Detect which cell encompasses the target text, then output its (x, y) center coordinate. 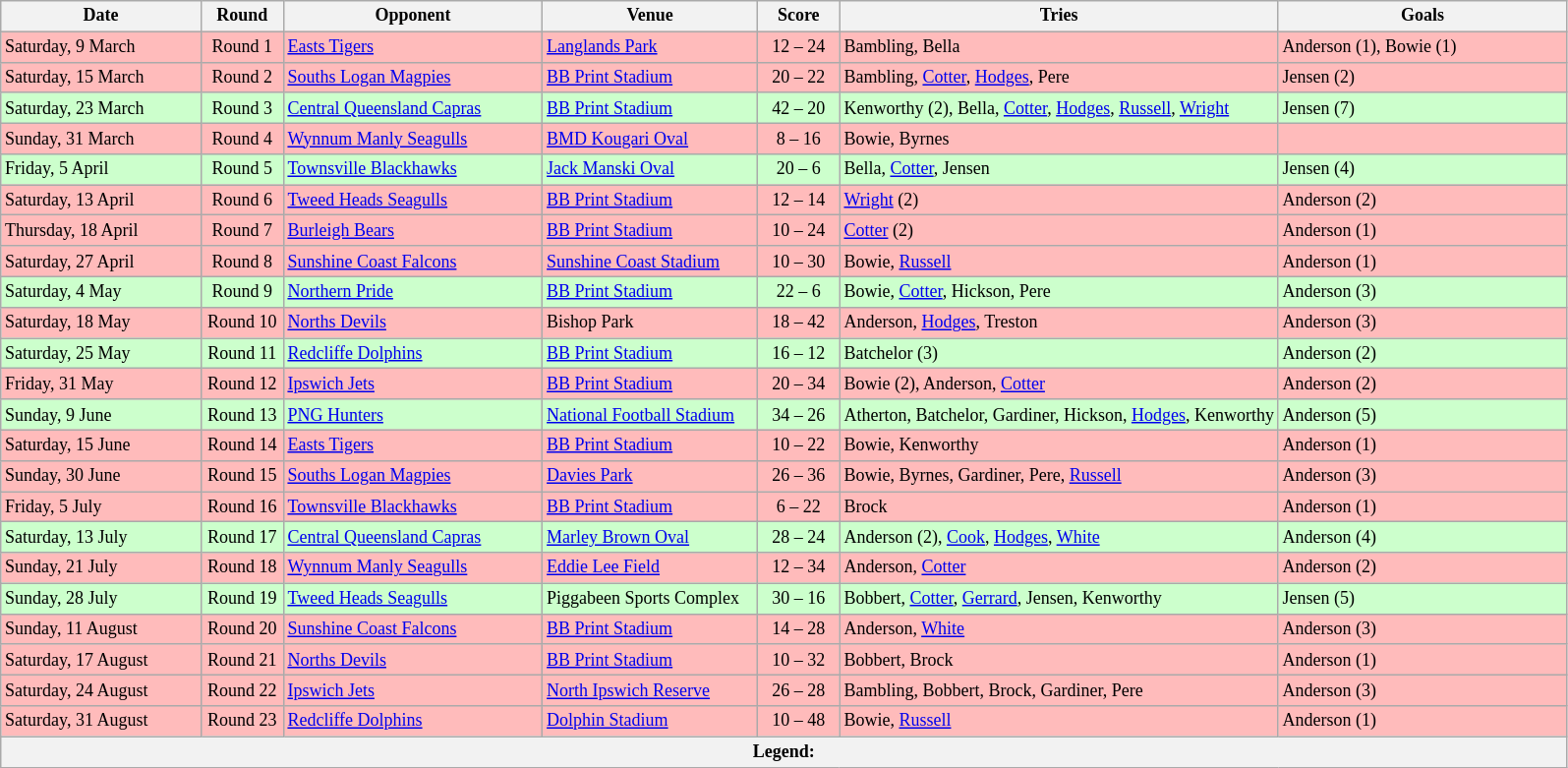
Round 1 (242, 47)
Saturday, 4 May (101, 291)
Jensen (4) (1423, 169)
National Football Stadium (651, 415)
20 – 34 (798, 384)
Anderson, Cotter (1059, 568)
Bambling, Bella (1059, 47)
BMD Kougari Oval (651, 138)
20 – 6 (798, 169)
Saturday, 27 April (101, 262)
Sunday, 31 March (101, 138)
18 – 42 (798, 323)
PNG Hunters (413, 415)
14 – 28 (798, 629)
Sunday, 21 July (101, 568)
Round 20 (242, 629)
Friday, 5 April (101, 169)
30 – 16 (798, 598)
26 – 36 (798, 476)
Sunday, 28 July (101, 598)
Anderson, White (1059, 629)
Bowie, Kenworthy (1059, 444)
Bowie, Byrnes (1059, 138)
Venue (651, 16)
Round 18 (242, 568)
Thursday, 18 April (101, 230)
Davies Park (651, 476)
42 – 20 (798, 108)
Round 3 (242, 108)
Brock (1059, 507)
Bishop Park (651, 323)
Round 15 (242, 476)
Northern Pride (413, 291)
Friday, 5 July (101, 507)
Jack Manski Oval (651, 169)
Saturday, 23 March (101, 108)
8 – 16 (798, 138)
Friday, 31 May (101, 384)
34 – 26 (798, 415)
Round 22 (242, 690)
Round 4 (242, 138)
Saturday, 15 June (101, 444)
Saturday, 25 May (101, 354)
Bambling, Cotter, Hodges, Pere (1059, 77)
Goals (1423, 16)
Anderson (2), Cook, Hodges, White (1059, 537)
12 – 24 (798, 47)
Bowie, Cotter, Hickson, Pere (1059, 291)
Sunshine Coast Stadium (651, 262)
Round 8 (242, 262)
Saturday, 31 August (101, 722)
Bobbert, Brock (1059, 659)
North Ipswich Reserve (651, 690)
Jensen (5) (1423, 598)
Burleigh Bears (413, 230)
10 – 22 (798, 444)
Batchelor (3) (1059, 354)
Langlands Park (651, 47)
Round (242, 16)
Round 17 (242, 537)
Round 12 (242, 384)
Legend: (784, 751)
Sunday, 30 June (101, 476)
Round 9 (242, 291)
Round 14 (242, 444)
10 – 24 (798, 230)
Saturday, 18 May (101, 323)
20 – 22 (798, 77)
Round 13 (242, 415)
Piggabeen Sports Complex (651, 598)
Saturday, 13 April (101, 201)
Score (798, 16)
Round 11 (242, 354)
Round 2 (242, 77)
10 – 32 (798, 659)
Date (101, 16)
Sunday, 11 August (101, 629)
22 – 6 (798, 291)
Saturday, 15 March (101, 77)
Bobbert, Cotter, Gerrard, Jensen, Kenworthy (1059, 598)
10 – 48 (798, 722)
Saturday, 24 August (101, 690)
Round 23 (242, 722)
Round 16 (242, 507)
Round 19 (242, 598)
Kenworthy (2), Bella, Cotter, Hodges, Russell, Wright (1059, 108)
Saturday, 9 March (101, 47)
Marley Brown Oval (651, 537)
26 – 28 (798, 690)
28 – 24 (798, 537)
Anderson (5) (1423, 415)
Round 6 (242, 201)
16 – 12 (798, 354)
Bambling, Bobbert, Brock, Gardiner, Pere (1059, 690)
Tries (1059, 16)
Round 21 (242, 659)
Cotter (2) (1059, 230)
Bowie, Byrnes, Gardiner, Pere, Russell (1059, 476)
Jensen (2) (1423, 77)
Anderson, Hodges, Treston (1059, 323)
10 – 30 (798, 262)
12 – 34 (798, 568)
Bella, Cotter, Jensen (1059, 169)
12 – 14 (798, 201)
6 – 22 (798, 507)
Opponent (413, 16)
Eddie Lee Field (651, 568)
Sunday, 9 June (101, 415)
Round 5 (242, 169)
Anderson (4) (1423, 537)
Round 10 (242, 323)
Atherton, Batchelor, Gardiner, Hickson, Hodges, Kenworthy (1059, 415)
Saturday, 17 August (101, 659)
Round 7 (242, 230)
Wright (2) (1059, 201)
Saturday, 13 July (101, 537)
Jensen (7) (1423, 108)
Dolphin Stadium (651, 722)
Anderson (1), Bowie (1) (1423, 47)
Bowie (2), Anderson, Cotter (1059, 384)
